Locate the cell with the specified text and output its (X, Y) center coordinate. 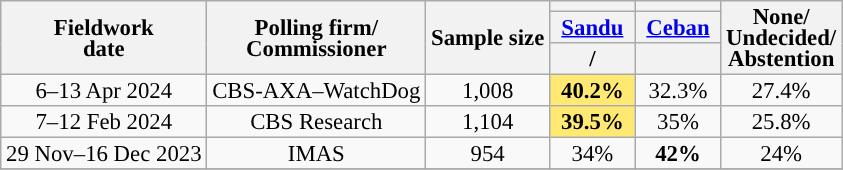
39.5% (593, 122)
Fieldworkdate (104, 38)
None/Undecided/Abstention (782, 38)
25.8% (782, 122)
34% (593, 154)
954 (488, 154)
/ (593, 59)
42% (678, 154)
CBS-AXA–WatchDog (316, 91)
6–13 Apr 2024 (104, 91)
Ceban (678, 28)
CBS Research (316, 122)
40.2% (593, 91)
35% (678, 122)
7–12 Feb 2024 (104, 122)
1,008 (488, 91)
Polling firm/Commissioner (316, 38)
Sample size (488, 38)
24% (782, 154)
1,104 (488, 122)
32.3% (678, 91)
Sandu (593, 28)
29 Nov–16 Dec 2023 (104, 154)
27.4% (782, 91)
IMAS (316, 154)
